Return [X, Y] of the center of cell containing provided text 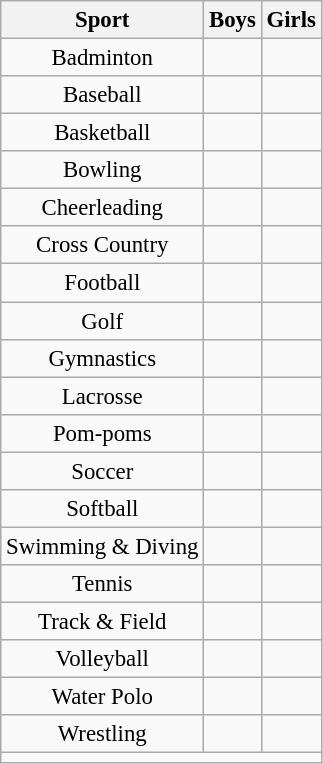
Cross Country [102, 245]
Girls [291, 20]
Boys [232, 20]
Water Polo [102, 697]
Wrestling [102, 734]
Sport [102, 20]
Volleyball [102, 659]
Cheerleading [102, 208]
Lacrosse [102, 396]
Badminton [102, 58]
Basketball [102, 133]
Football [102, 283]
Gymnastics [102, 358]
Baseball [102, 95]
Softball [102, 509]
Soccer [102, 471]
Golf [102, 321]
Track & Field [102, 621]
Bowling [102, 170]
Pom-poms [102, 433]
Tennis [102, 584]
Swimming & Diving [102, 546]
